For the text-containing cell, return its midpoint in (X, Y) coordinate format. 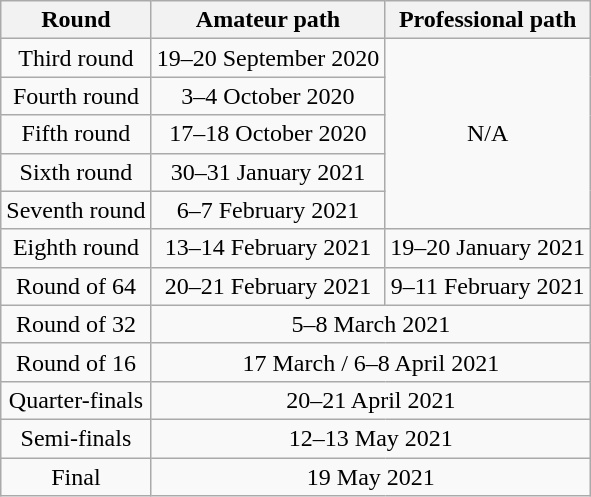
20–21 April 2021 (370, 400)
13–14 February 2021 (268, 248)
19 May 2021 (370, 477)
12–13 May 2021 (370, 438)
17–18 October 2020 (268, 134)
Seventh round (76, 210)
Sixth round (76, 172)
Third round (76, 58)
Round (76, 20)
Round of 64 (76, 286)
Fourth round (76, 96)
Round of 32 (76, 324)
17 March / 6–8 April 2021 (370, 362)
19–20 September 2020 (268, 58)
5–8 March 2021 (370, 324)
30–31 January 2021 (268, 172)
6–7 February 2021 (268, 210)
Quarter-finals (76, 400)
19–20 January 2021 (488, 248)
Eighth round (76, 248)
3–4 October 2020 (268, 96)
Professional path (488, 20)
Fifth round (76, 134)
N/A (488, 134)
Semi-finals (76, 438)
20–21 February 2021 (268, 286)
9–11 February 2021 (488, 286)
Round of 16 (76, 362)
Final (76, 477)
Amateur path (268, 20)
